Search for the cell housing the specified text and yield its (X, Y) center coordinate. 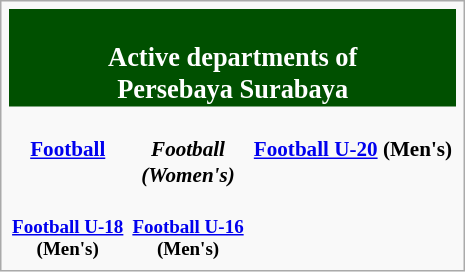
Football U-16 (Men's) (188, 227)
Football(Women's) (188, 149)
Football U-20 (Men's) (354, 149)
Football (68, 149)
Football U-18 (Men's) (68, 227)
Active departments ofPersebaya Surabaya (232, 58)
